Detect which cell encompasses the target text, then output its [x, y] center coordinate. 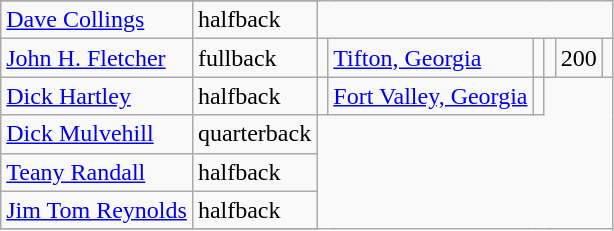
fullback [254, 58]
Jim Tom Reynolds [97, 210]
Dick Hartley [97, 96]
Dave Collings [97, 20]
200 [578, 58]
Teany Randall [97, 172]
Tifton, Georgia [430, 58]
John H. Fletcher [97, 58]
quarterback [254, 134]
Fort Valley, Georgia [430, 96]
Dick Mulvehill [97, 134]
